For the text-containing cell, return its midpoint in (X, Y) coordinate format. 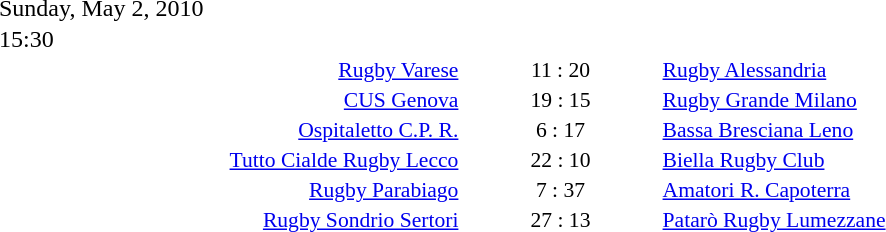
11 : 20 (560, 70)
7 : 37 (560, 190)
19 : 15 (560, 100)
6 : 17 (560, 130)
22 : 10 (560, 160)
